Search for the cell housing the specified text and yield its [X, Y] center coordinate. 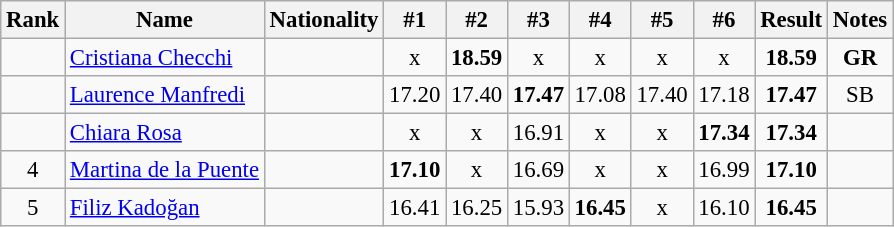
#5 [662, 20]
SB [860, 95]
4 [33, 170]
Filiz Kadoğan [165, 208]
#2 [477, 20]
16.69 [538, 170]
Chiara Rosa [165, 133]
Cristiana Checchi [165, 58]
Laurence Manfredi [165, 95]
15.93 [538, 208]
17.20 [415, 95]
16.91 [538, 133]
17.18 [724, 95]
16.99 [724, 170]
Name [165, 20]
#3 [538, 20]
16.41 [415, 208]
Notes [860, 20]
GR [860, 58]
16.10 [724, 208]
16.25 [477, 208]
17.08 [600, 95]
Rank [33, 20]
Nationality [324, 20]
#6 [724, 20]
#1 [415, 20]
5 [33, 208]
#4 [600, 20]
Martina de la Puente [165, 170]
Result [792, 20]
